Detect which cell encompasses the target text, then output its [x, y] center coordinate. 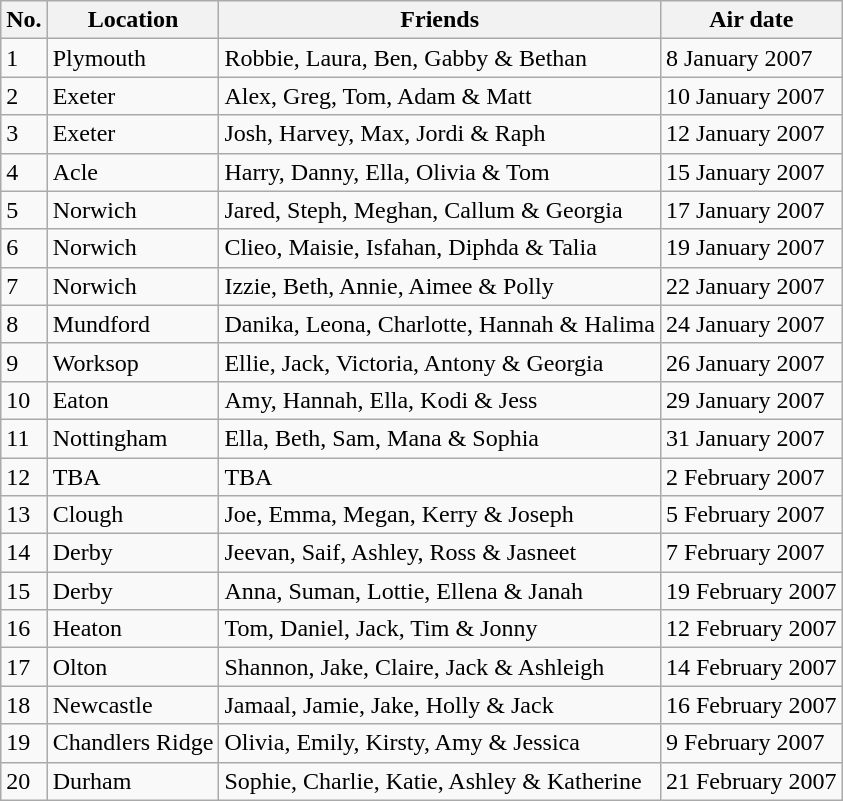
15 January 2007 [751, 172]
Izzie, Beth, Annie, Aimee & Polly [440, 286]
Josh, Harvey, Max, Jordi & Raph [440, 134]
16 February 2007 [751, 705]
8 January 2007 [751, 58]
Plymouth [133, 58]
12 [24, 477]
Acle [133, 172]
7 February 2007 [751, 553]
10 January 2007 [751, 96]
19 February 2007 [751, 591]
9 February 2007 [751, 743]
15 [24, 591]
8 [24, 324]
Amy, Hannah, Ella, Kodi & Jess [440, 400]
Shannon, Jake, Claire, Jack & Ashleigh [440, 667]
Ella, Beth, Sam, Mana & Sophia [440, 438]
13 [24, 515]
26 January 2007 [751, 362]
24 January 2007 [751, 324]
Durham [133, 781]
Chandlers Ridge [133, 743]
Clieo, Maisie, Isfahan, Diphda & Talia [440, 248]
22 January 2007 [751, 286]
12 January 2007 [751, 134]
4 [24, 172]
Clough [133, 515]
Olton [133, 667]
Olivia, Emily, Kirsty, Amy & Jessica [440, 743]
Heaton [133, 629]
12 February 2007 [751, 629]
Harry, Danny, Ella, Olivia & Tom [440, 172]
Robbie, Laura, Ben, Gabby & Bethan [440, 58]
7 [24, 286]
5 February 2007 [751, 515]
14 February 2007 [751, 667]
18 [24, 705]
Ellie, Jack, Victoria, Antony & Georgia [440, 362]
Friends [440, 20]
2 [24, 96]
10 [24, 400]
3 [24, 134]
Location [133, 20]
Nottingham [133, 438]
Jamaal, Jamie, Jake, Holly & Jack [440, 705]
Tom, Daniel, Jack, Tim & Jonny [440, 629]
19 January 2007 [751, 248]
Jared, Steph, Meghan, Callum & Georgia [440, 210]
2 February 2007 [751, 477]
31 January 2007 [751, 438]
No. [24, 20]
Newcastle [133, 705]
17 January 2007 [751, 210]
Anna, Suman, Lottie, Ellena & Janah [440, 591]
11 [24, 438]
16 [24, 629]
1 [24, 58]
Danika, Leona, Charlotte, Hannah & Halima [440, 324]
6 [24, 248]
19 [24, 743]
5 [24, 210]
29 January 2007 [751, 400]
20 [24, 781]
17 [24, 667]
Joe, Emma, Megan, Kerry & Joseph [440, 515]
Worksop [133, 362]
9 [24, 362]
Mundford [133, 324]
21 February 2007 [751, 781]
Sophie, Charlie, Katie, Ashley & Katherine [440, 781]
14 [24, 553]
Eaton [133, 400]
Alex, Greg, Tom, Adam & Matt [440, 96]
Jeevan, Saif, Ashley, Ross & Jasneet [440, 553]
Air date [751, 20]
